Pinpoint the cell where the given text exists, returning its [X, Y] midpoint coordinate. 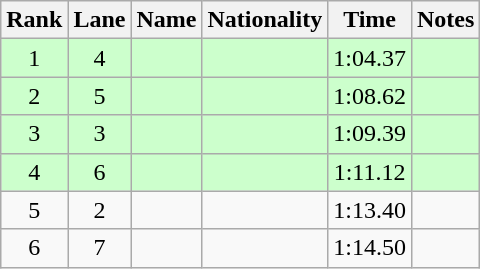
1:08.62 [370, 96]
1:11.12 [370, 172]
1:13.40 [370, 210]
1:04.37 [370, 58]
1:14.50 [370, 248]
1:09.39 [370, 134]
Nationality [265, 20]
Time [370, 20]
1 [34, 58]
Lane [100, 20]
Name [166, 20]
7 [100, 248]
Notes [445, 20]
Rank [34, 20]
